Identify which cell holds the provided text, then report its [X, Y] central coordinate. 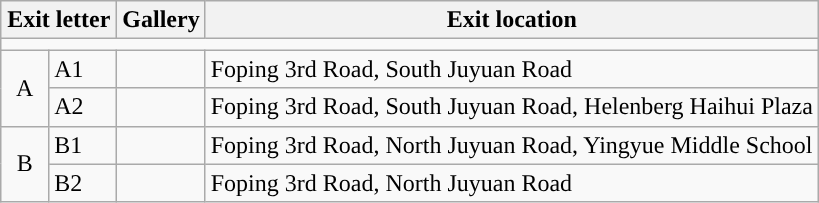
A1 [83, 69]
B1 [83, 145]
A2 [83, 107]
B [25, 164]
Foping 3rd Road, North Juyuan Road, Yingyue Middle School [512, 145]
Foping 3rd Road, South Juyuan Road [512, 69]
Foping 3rd Road, North Juyuan Road [512, 183]
A [25, 88]
Exit letter [59, 20]
Gallery [161, 20]
Foping 3rd Road, South Juyuan Road, Helenberg Haihui Plaza [512, 107]
B2 [83, 183]
Exit location [512, 20]
